Output the (X, Y) coordinate of the center of the cell containing the given text.  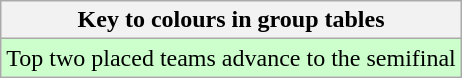
Key to colours in group tables (232, 20)
Top two placed teams advance to the semifinal (232, 58)
